Capture the cell that displays the provided text and extract its [x, y] central coordinate. 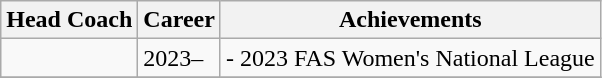
2023– [180, 58]
Achievements [410, 20]
Career [180, 20]
- 2023 FAS Women's National League [410, 58]
Head Coach [70, 20]
